Output the (X, Y) coordinate of the center of the cell containing the given text.  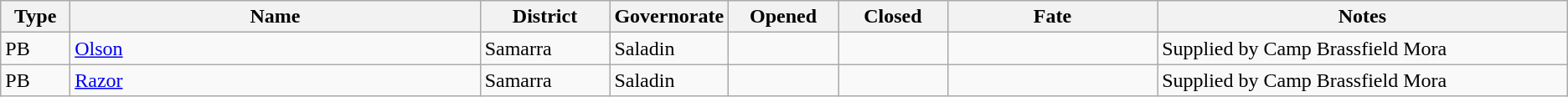
Type (35, 17)
Notes (1363, 17)
Opened (784, 17)
Olson (275, 48)
Razor (275, 80)
Closed (893, 17)
Governorate (669, 17)
District (544, 17)
Fate (1052, 17)
Name (275, 17)
